Capture the cell that displays the provided text and extract its [x, y] central coordinate. 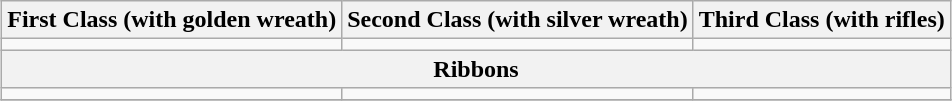
First Class (with golden wreath) [172, 20]
Second Class (with silver wreath) [518, 20]
Ribbons [476, 69]
Third Class (with rifles) [822, 20]
